Return (x, y) of the center of cell containing provided text 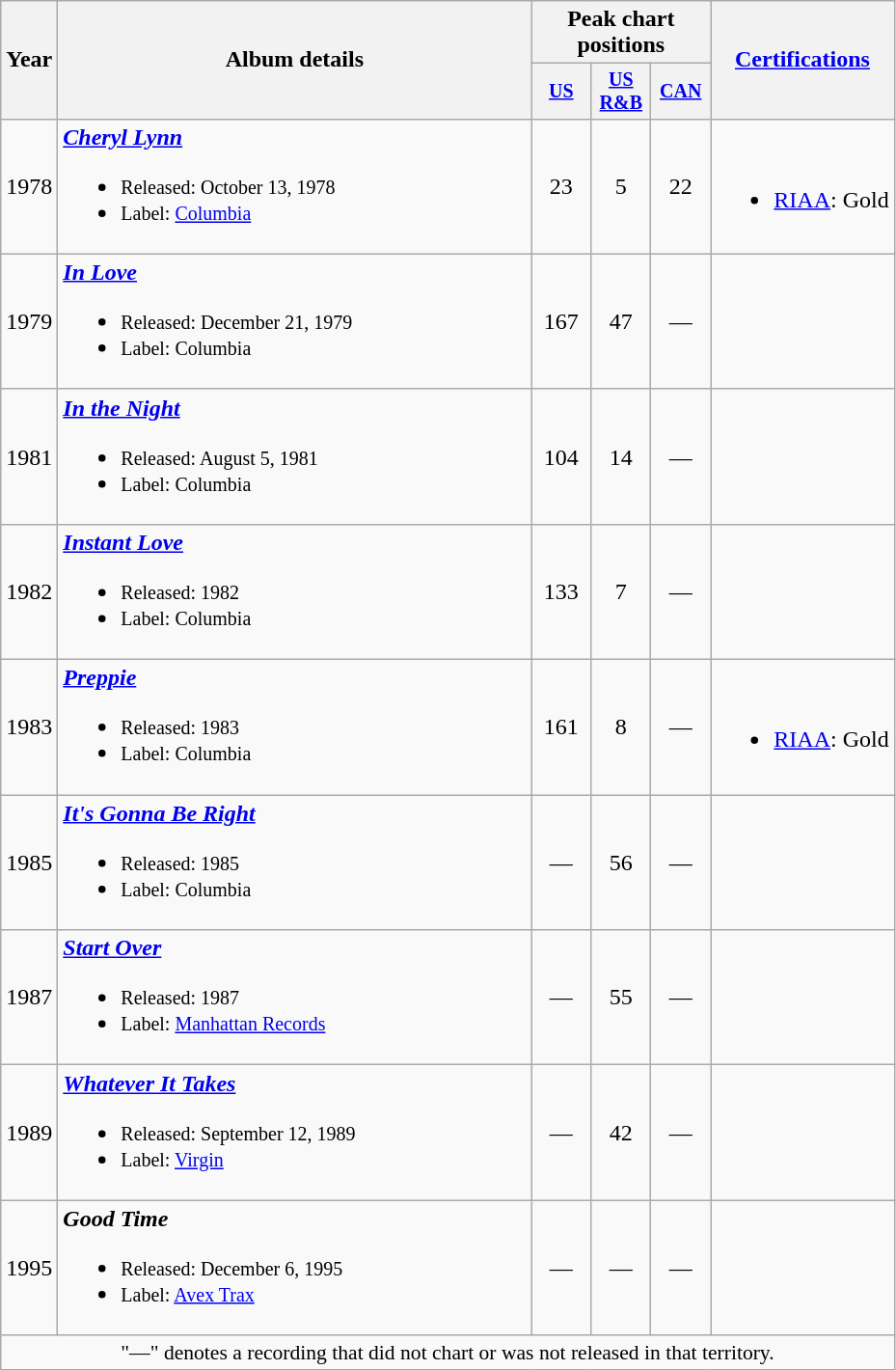
56 (621, 863)
PreppieReleased: 1983Label: Columbia (295, 727)
Good TimeReleased: December 6, 1995Label: Avex Trax (295, 1268)
22 (681, 186)
1989 (29, 1133)
Whatever It TakesReleased: September 12, 1989Label: Virgin (295, 1133)
Certifications (802, 60)
1981 (29, 456)
167 (561, 321)
CAN (681, 91)
1985 (29, 863)
Start OverReleased: 1987Label: Manhattan Records (295, 998)
It's Gonna Be RightReleased: 1985Label: Columbia (295, 863)
1982 (29, 591)
Instant LoveReleased: 1982Label: Columbia (295, 591)
Cheryl LynnReleased: October 13, 1978Label: Columbia (295, 186)
8 (621, 727)
133 (561, 591)
5 (621, 186)
Album details (295, 60)
In the NightReleased: August 5, 1981Label: Columbia (295, 456)
In LoveReleased: December 21, 1979Label: Columbia (295, 321)
1979 (29, 321)
161 (561, 727)
US (561, 91)
23 (561, 186)
1987 (29, 998)
1983 (29, 727)
Peak chart positions (621, 33)
"—" denotes a recording that did not chart or was not released in that territory. (448, 1353)
55 (621, 998)
14 (621, 456)
1995 (29, 1268)
104 (561, 456)
42 (621, 1133)
Year (29, 60)
USR&B (621, 91)
1978 (29, 186)
7 (621, 591)
47 (621, 321)
